Capture the cell that displays the provided text and extract its (x, y) central coordinate. 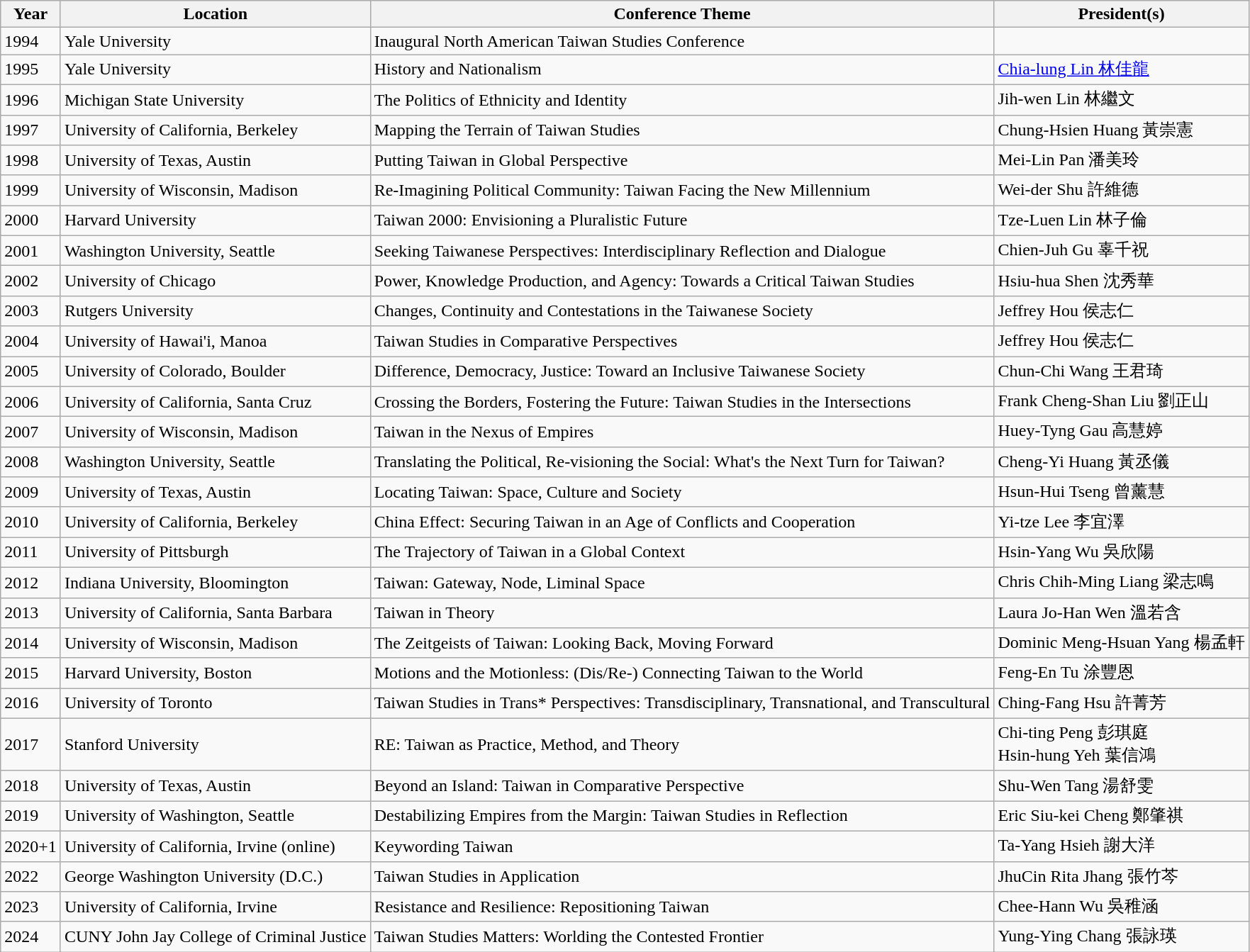
Beyond an Island: Taiwan in Comparative Perspective (682, 785)
Michigan State University (216, 99)
Stanford University (216, 744)
Keywording Taiwan (682, 846)
Huey-Tyng Gau 高慧婷 (1122, 432)
Re-Imagining Political Community: Taiwan Facing the New Millennium (682, 190)
CUNY John Jay College of Criminal Justice (216, 937)
Harvard University (216, 221)
University of California, Irvine (online) (216, 846)
2006 (31, 401)
University of California, Irvine (216, 907)
2013 (31, 612)
Taiwan Studies Matters: Worlding the Contested Frontier (682, 937)
Wei-der Shu 許維德 (1122, 190)
Taiwan: Gateway, Node, Liminal Space (682, 583)
Chi-ting Peng 彭琪庭Hsin-hung Yeh 葉信鴻 (1122, 744)
Ching-Fang Hsu 許菁芳 (1122, 703)
University of Chicago (216, 281)
Year (31, 14)
Changes, Continuity and Contestations in the Taiwanese Society (682, 310)
Seeking Taiwanese Perspectives: Interdisciplinary Reflection and Dialogue (682, 251)
University of Pittsburgh (216, 553)
Putting Taiwan in Global Perspective (682, 160)
Taiwan Studies in Comparative Perspectives (682, 342)
2020+1 (31, 846)
Power, Knowledge Production, and Agency: Towards a Critical Taiwan Studies (682, 281)
2010 (31, 522)
Laura Jo-Han Wen 溫若含 (1122, 612)
2004 (31, 342)
China Effect: Securing Taiwan in an Age of Conflicts and Cooperation (682, 522)
University of California, Santa Barbara (216, 612)
Difference, Democracy, Justice: Toward an Inclusive Taiwanese Society (682, 371)
George Washington University (D.C.) (216, 876)
Taiwan Studies in Trans* Perspectives: Transdisciplinary, Transnational, and Transcultural (682, 703)
2009 (31, 492)
2014 (31, 644)
2008 (31, 462)
2019 (31, 817)
Dominic Meng-Hsuan Yang 楊孟軒 (1122, 644)
The Zeitgeists of Taiwan: Looking Back, Moving Forward (682, 644)
Resistance and Resilience: Repositioning Taiwan (682, 907)
Taiwan in the Nexus of Empires (682, 432)
1999 (31, 190)
Chien-Juh Gu 辜千祝 (1122, 251)
President(s) (1122, 14)
2003 (31, 310)
2001 (31, 251)
2011 (31, 553)
2015 (31, 673)
University of Hawai'i, Manoa (216, 342)
2007 (31, 432)
The Politics of Ethnicity and Identity (682, 99)
2016 (31, 703)
2017 (31, 744)
Taiwan in Theory (682, 612)
Crossing the Borders, Fostering the Future: Taiwan Studies in the Intersections (682, 401)
University of Colorado, Boulder (216, 371)
Translating the Political, Re-visioning the Social: What's the Next Turn for Taiwan? (682, 462)
Jih-wen Lin 林繼文 (1122, 99)
Yi-tze Lee 李宜澤 (1122, 522)
Locating Taiwan: Space, Culture and Society (682, 492)
2018 (31, 785)
2023 (31, 907)
Chris Chih-Ming Liang 梁志鳴 (1122, 583)
Chee-Hann Wu 吳稚涵 (1122, 907)
Hsun-Hui Tseng 曾薰慧 (1122, 492)
2012 (31, 583)
1994 (31, 41)
Feng-En Tu 涂豐恩 (1122, 673)
Eric Siu-kei Cheng 鄭肇祺 (1122, 817)
Mei-Lin Pan 潘美玲 (1122, 160)
University of Toronto (216, 703)
Shu-Wen Tang 湯舒雯 (1122, 785)
Tze-Luen Lin 林子倫 (1122, 221)
JhuCin Rita Jhang 張竹芩 (1122, 876)
1996 (31, 99)
Cheng-Yi Huang 黃丞儀 (1122, 462)
Chung-Hsien Huang 黃崇憲 (1122, 130)
Frank Cheng-Shan Liu 劉正山 (1122, 401)
Hsin-Yang Wu 吳欣陽 (1122, 553)
Chia-lung Lin 林佳龍 (1122, 69)
2024 (31, 937)
1997 (31, 130)
Conference Theme (682, 14)
Taiwan Studies in Application (682, 876)
2002 (31, 281)
Harvard University, Boston (216, 673)
2000 (31, 221)
Destabilizing Empires from the Margin: Taiwan Studies in Reflection (682, 817)
History and Nationalism (682, 69)
Hsiu-hua Shen 沈秀華 (1122, 281)
Rutgers University (216, 310)
Ta-Yang Hsieh 謝大洋 (1122, 846)
2022 (31, 876)
University of California, Santa Cruz (216, 401)
RE: Taiwan as Practice, Method, and Theory (682, 744)
1998 (31, 160)
Chun-Chi Wang 王君琦 (1122, 371)
Motions and the Motionless: (Dis/Re-) Connecting Taiwan to the World (682, 673)
Yung-Ying Chang 張詠瑛 (1122, 937)
1995 (31, 69)
The Trajectory of Taiwan in a Global Context (682, 553)
Mapping the Terrain of Taiwan Studies (682, 130)
University of Washington, Seattle (216, 817)
2005 (31, 371)
Taiwan 2000: Envisioning a Pluralistic Future (682, 221)
Inaugural North American Taiwan Studies Conference (682, 41)
Location (216, 14)
Indiana University, Bloomington (216, 583)
